Extract the (x, y) coordinate from the center of the cell holding the provided text.  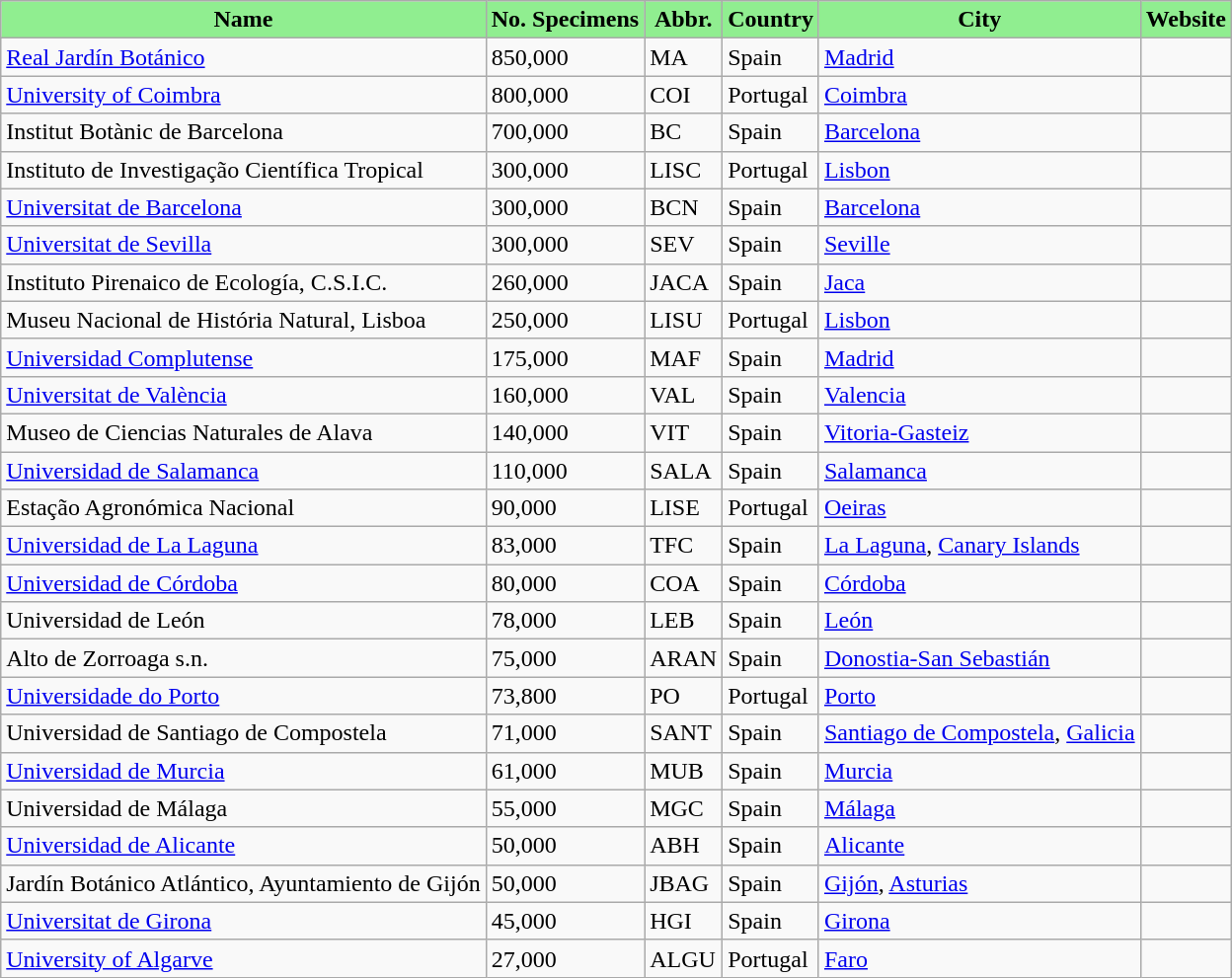
Universitat de Sevilla (243, 245)
Alicante (979, 846)
Universidad de Málaga (243, 808)
90,000 (565, 508)
Abbr. (683, 20)
160,000 (565, 395)
Universidade do Porto (243, 696)
ALGU (683, 958)
140,000 (565, 432)
Vitoria-Gasteiz (979, 432)
Faro (979, 958)
COA (683, 583)
Real Jardín Botánico (243, 57)
Murcia (979, 771)
Seville (979, 245)
VIT (683, 432)
BCN (683, 207)
Universidad de Murcia (243, 771)
COI (683, 95)
Estação Agronómica Nacional (243, 508)
ARAN (683, 658)
Gijón, Asturias (979, 883)
175,000 (565, 357)
BC (683, 132)
Universidad de Córdoba (243, 583)
SALA (683, 471)
700,000 (565, 132)
Girona (979, 921)
Universidad de Salamanca (243, 471)
University of Algarve (243, 958)
Universidad de Alicante (243, 846)
No. Specimens (565, 20)
TFC (683, 546)
250,000 (565, 320)
78,000 (565, 621)
Alto de Zorroaga s.n. (243, 658)
71,000 (565, 733)
PO (683, 696)
Córdoba (979, 583)
Coimbra (979, 95)
Instituto de Investigação Científica Tropical (243, 170)
City (979, 20)
León (979, 621)
Museo de Ciencias Naturales de Alava (243, 432)
83,000 (565, 546)
61,000 (565, 771)
80,000 (565, 583)
MA (683, 57)
Name (243, 20)
Institut Botànic de Barcelona (243, 132)
75,000 (565, 658)
800,000 (565, 95)
Salamanca (979, 471)
Website (1186, 20)
45,000 (565, 921)
Universidad de Santiago de Compostela (243, 733)
260,000 (565, 282)
VAL (683, 395)
Universitat de Girona (243, 921)
Universitat de Barcelona (243, 207)
Porto (979, 696)
Universitat de València (243, 395)
27,000 (565, 958)
Universidad de La Laguna (243, 546)
Donostia-San Sebastián (979, 658)
Universidad de León (243, 621)
Málaga (979, 808)
73,800 (565, 696)
Jaca (979, 282)
LISC (683, 170)
MAF (683, 357)
Oeiras (979, 508)
LISU (683, 320)
ABH (683, 846)
Country (771, 20)
SEV (683, 245)
HGI (683, 921)
University of Coimbra (243, 95)
Jardín Botánico Atlántico, Ayuntamiento de Gijón (243, 883)
Valencia (979, 395)
Universidad Complutense (243, 357)
MGC (683, 808)
MUB (683, 771)
LISE (683, 508)
LEB (683, 621)
Instituto Pirenaico de Ecología, C.S.I.C. (243, 282)
La Laguna, Canary Islands (979, 546)
850,000 (565, 57)
JBAG (683, 883)
Museu Nacional de História Natural, Lisboa (243, 320)
55,000 (565, 808)
110,000 (565, 471)
JACA (683, 282)
SANT (683, 733)
Santiago de Compostela, Galicia (979, 733)
